Search for the cell housing the specified text and yield its (X, Y) center coordinate. 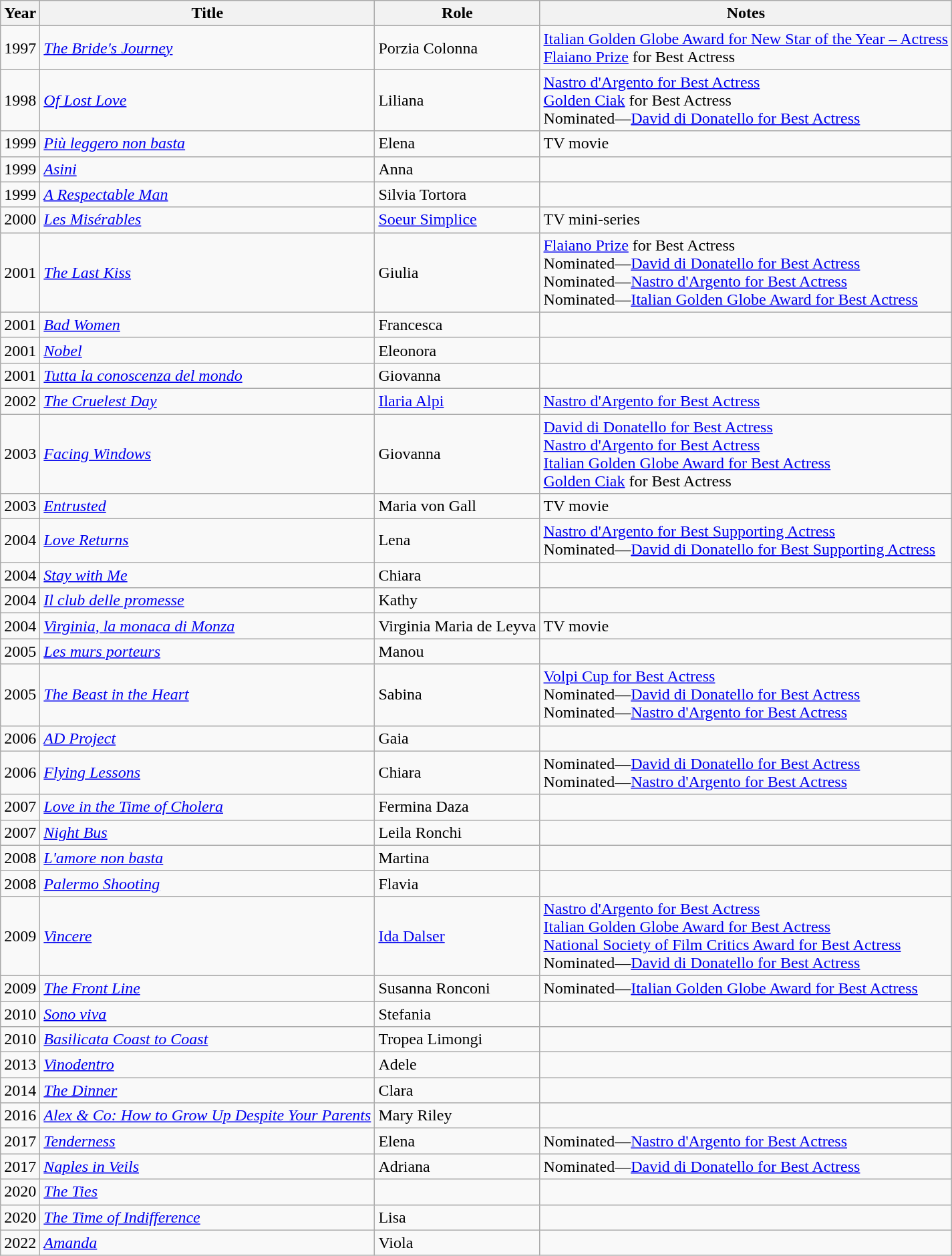
Of Lost Love (207, 100)
Anna (457, 169)
Love in the Time of Cholera (207, 807)
Kathy (457, 601)
Sono viva (207, 1013)
David di Donatello for Best ActressNastro d'Argento for Best ActressItalian Golden Globe Award for Best ActressGolden Ciak for Best Actress (746, 454)
The Ties (207, 1192)
Adele (457, 1065)
2014 (20, 1090)
Il club delle promesse (207, 601)
Nominated—David di Donatello for Best Actress (746, 1166)
2002 (20, 401)
Giulia (457, 273)
Nastro d'Argento for Best Actress (746, 401)
Italian Golden Globe Award for New Star of the Year – ActressFlaiano Prize for Best Actress (746, 48)
Nominated—Italian Golden Globe Award for Best Actress (746, 988)
Les murs porteurs (207, 651)
Bad Women (207, 325)
The Cruelest Day (207, 401)
Vincere (207, 935)
Stay with Me (207, 575)
Flying Lessons (207, 772)
Alex & Co: How to Grow Up Despite Your Parents (207, 1116)
Volpi Cup for Best ActressNominated—David di Donatello for Best ActressNominated—Nastro d'Argento for Best Actress (746, 695)
Ilaria Alpi (457, 401)
Porzia Colonna (457, 48)
Notes (746, 13)
Francesca (457, 325)
2022 (20, 1243)
Soeur Simplice (457, 220)
2016 (20, 1116)
Fermina Daza (457, 807)
Nominated—Nastro d'Argento for Best Actress (746, 1141)
Nominated—David di Donatello for Best ActressNominated—Nastro d'Argento for Best Actress (746, 772)
Facing Windows (207, 454)
Lena (457, 541)
Mary Riley (457, 1116)
Martina (457, 858)
Les Misérables (207, 220)
Manou (457, 651)
The Front Line (207, 988)
The Beast in the Heart (207, 695)
Eleonora (457, 350)
1998 (20, 100)
Virginia, la monaca di Monza (207, 626)
2013 (20, 1065)
A Respectable Man (207, 194)
Susanna Ronconi (457, 988)
Stefania (457, 1013)
Leila Ronchi (457, 832)
Nastro d'Argento for Best ActressGolden Ciak for Best Actress Nominated—David di Donatello for Best Actress (746, 100)
Tutta la conoscenza del mondo (207, 375)
Tropea Limongi (457, 1040)
The Dinner (207, 1090)
Role (457, 13)
Naples in Veils (207, 1166)
The Time of Indifference (207, 1217)
AD Project (207, 738)
Entrusted (207, 506)
Love Returns (207, 541)
L'amore non basta (207, 858)
Viola (457, 1243)
Title (207, 13)
Asini (207, 169)
Gaia (457, 738)
The Last Kiss (207, 273)
Year (20, 13)
Maria von Gall (457, 506)
2000 (20, 220)
Sabina (457, 695)
Nobel (207, 350)
1997 (20, 48)
Adriana (457, 1166)
Silvia Tortora (457, 194)
Flavia (457, 883)
Clara (457, 1090)
Palermo Shooting (207, 883)
Lisa (457, 1217)
Virginia Maria de Leyva (457, 626)
Vinodentro (207, 1065)
Amanda (207, 1243)
TV mini-series (746, 220)
Night Bus (207, 832)
Più leggero non basta (207, 144)
Tenderness (207, 1141)
The Bride's Journey (207, 48)
Liliana (457, 100)
Basilicata Coast to Coast (207, 1040)
Nastro d'Argento for Best Supporting ActressNominated—David di Donatello for Best Supporting Actress (746, 541)
Ida Dalser (457, 935)
